Search for the cell housing the specified text and yield its [X, Y] center coordinate. 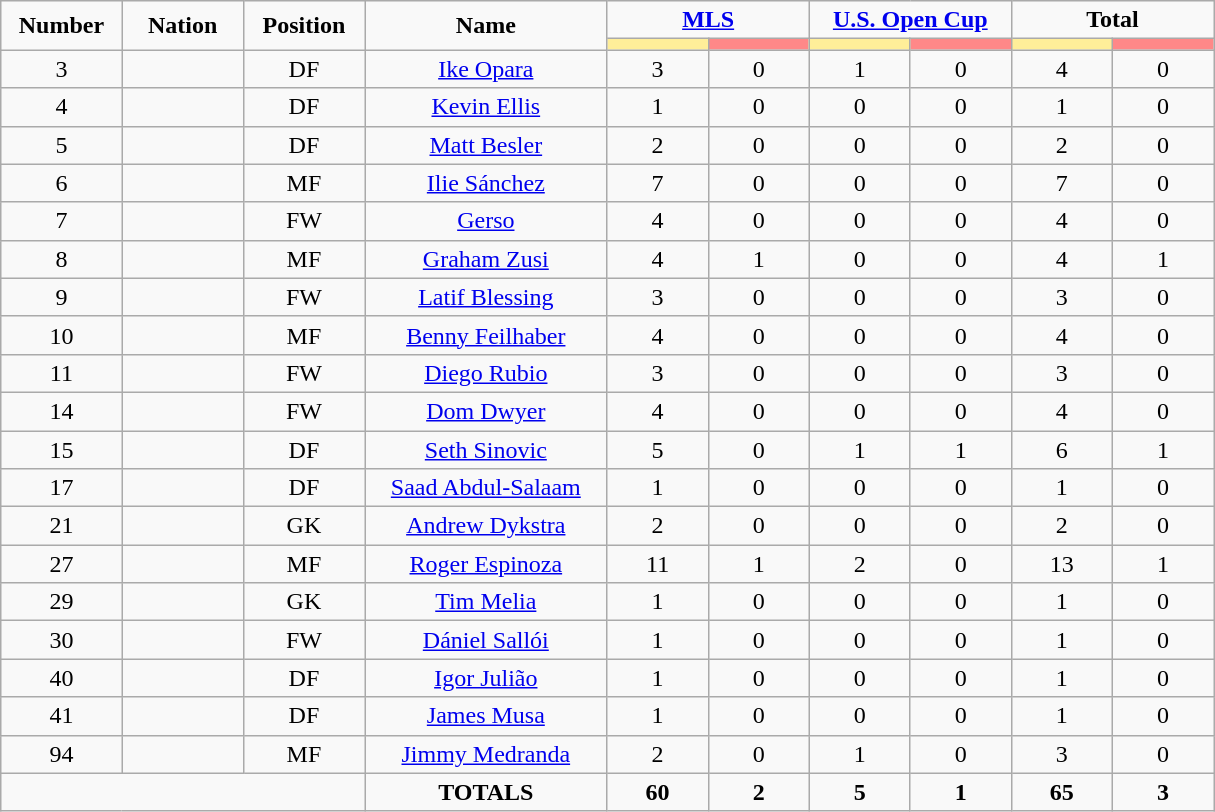
14 [62, 411]
27 [62, 564]
40 [62, 678]
TOTALS [486, 792]
Position [304, 26]
21 [62, 526]
Igor Julião [486, 678]
41 [62, 716]
Name [486, 26]
Diego Rubio [486, 373]
James Musa [486, 716]
Saad Abdul-Salaam [486, 488]
Tim Melia [486, 602]
Ike Opara [486, 69]
Matt Besler [486, 145]
Roger Espinoza [486, 564]
Ilie Sánchez [486, 183]
94 [62, 754]
Dániel Sallói [486, 640]
65 [1062, 792]
8 [62, 259]
60 [658, 792]
Graham Zusi [486, 259]
Andrew Dykstra [486, 526]
10 [62, 335]
Total [1112, 20]
Dom Dwyer [486, 411]
15 [62, 449]
9 [62, 297]
Nation [182, 26]
30 [62, 640]
Kevin Ellis [486, 107]
29 [62, 602]
13 [1062, 564]
Benny Feilhaber [486, 335]
Latif Blessing [486, 297]
Gerso [486, 221]
U.S. Open Cup [910, 20]
MLS [708, 20]
Seth Sinovic [486, 449]
Number [62, 26]
17 [62, 488]
Jimmy Medranda [486, 754]
